Find where the given text appears and provide that cell's center as [X, Y] coordinate. 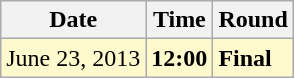
Date [74, 20]
Round [253, 20]
12:00 [180, 58]
June 23, 2013 [74, 58]
Final [253, 58]
Time [180, 20]
